Pinpoint the cell where the given text exists, returning its [X, Y] midpoint coordinate. 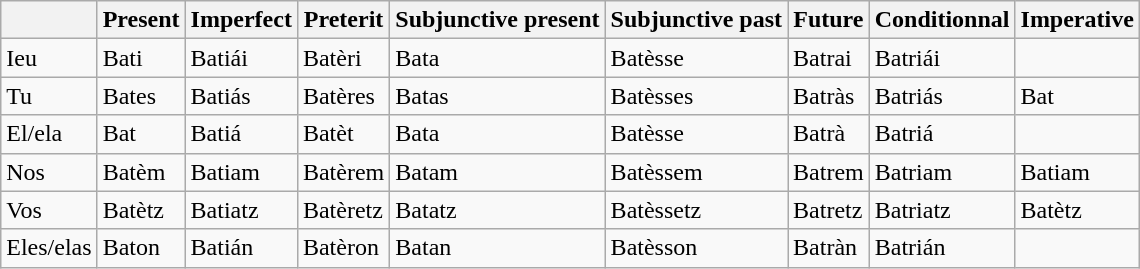
Batriá [942, 134]
Batrà [829, 134]
Batan [498, 248]
Bati [141, 58]
Batiá [241, 134]
Batrián [942, 248]
Preterit [343, 20]
Future [829, 20]
Vos [49, 210]
Batèsson [696, 248]
Batèrem [343, 172]
Batatz [498, 210]
Batràs [829, 96]
Batèron [343, 248]
Batas [498, 96]
Imperative [1077, 20]
Batriatz [942, 210]
Batèri [343, 58]
Conditionnal [942, 20]
Batèssem [696, 172]
Batiái [241, 58]
Batriás [942, 96]
Subjunctive past [696, 20]
Imperfect [241, 20]
Batrai [829, 58]
Ieu [49, 58]
Batràn [829, 248]
Batèssetz [696, 210]
Batriái [942, 58]
Nos [49, 172]
Batères [343, 96]
Batiatz [241, 210]
Batián [241, 248]
Batèretz [343, 210]
El/ela [49, 134]
Batrem [829, 172]
Batèm [141, 172]
Present [141, 20]
Subjunctive present [498, 20]
Batretz [829, 210]
Batriam [942, 172]
Batèt [343, 134]
Eles/elas [49, 248]
Tu [49, 96]
Baton [141, 248]
Batèsses [696, 96]
Bates [141, 96]
Batam [498, 172]
Batiás [241, 96]
